Pinpoint the cell where the given text exists, returning its [x, y] midpoint coordinate. 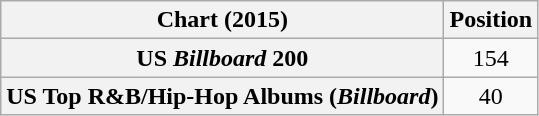
40 [491, 96]
154 [491, 58]
Chart (2015) [222, 20]
Position [491, 20]
US Billboard 200 [222, 58]
US Top R&B/Hip-Hop Albums (Billboard) [222, 96]
